Provide the [x, y] coordinate of the cell's center where the given text is located.  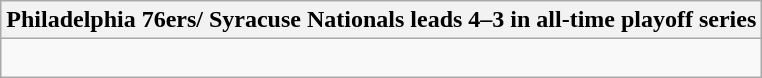
Philadelphia 76ers/ Syracuse Nationals leads 4–3 in all-time playoff series [382, 20]
